Pinpoint the cell where the given text exists, returning its (X, Y) midpoint coordinate. 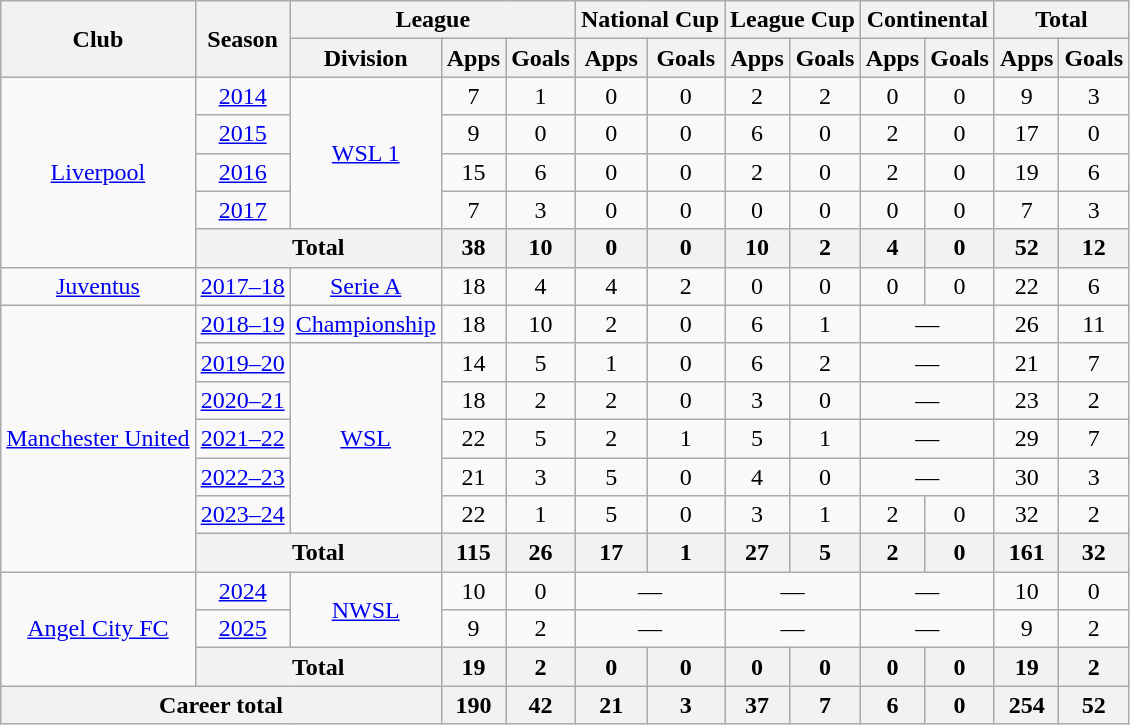
Angel City FC (98, 629)
Division (366, 58)
Juventus (98, 286)
2020–21 (242, 400)
2015 (242, 134)
Serie A (366, 286)
2019–20 (242, 362)
37 (758, 705)
2025 (242, 629)
WSL 1 (366, 153)
2018–19 (242, 324)
11 (1094, 324)
14 (473, 362)
Career total (221, 705)
42 (541, 705)
12 (1094, 248)
190 (473, 705)
30 (1026, 477)
2016 (242, 172)
Manchester United (98, 438)
2017 (242, 210)
2024 (242, 591)
2017–18 (242, 286)
WSL (366, 438)
National Cup (650, 20)
23 (1026, 400)
2014 (242, 96)
27 (758, 553)
254 (1026, 705)
Season (242, 39)
15 (473, 172)
161 (1026, 553)
Championship (366, 324)
Liverpool (98, 172)
League Cup (793, 20)
115 (473, 553)
Continental (927, 20)
2021–22 (242, 438)
38 (473, 248)
2023–24 (242, 515)
2022–23 (242, 477)
Club (98, 39)
League (432, 20)
NWSL (366, 610)
29 (1026, 438)
